Determine the (X, Y) coordinate at the center of the cell enclosing the given text.  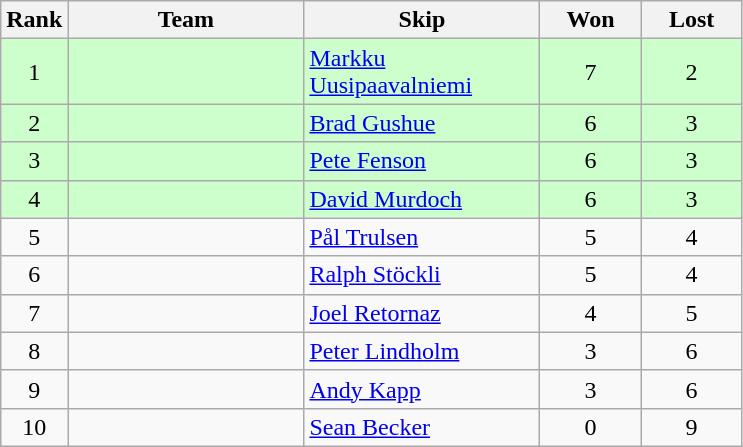
Lost (692, 20)
8 (34, 351)
Ralph Stöckli (422, 275)
Skip (422, 20)
0 (590, 427)
Pete Fenson (422, 161)
Pål Trulsen (422, 237)
Won (590, 20)
Rank (34, 20)
Sean Becker (422, 427)
Markku Uusipaavalniemi (422, 72)
Peter Lindholm (422, 351)
Joel Retornaz (422, 313)
10 (34, 427)
Andy Kapp (422, 389)
David Murdoch (422, 199)
Brad Gushue (422, 123)
Team (186, 20)
1 (34, 72)
